Search for the cell housing the specified text and yield its (x, y) center coordinate. 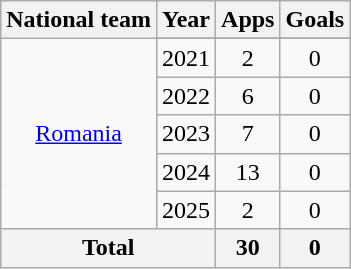
National team (79, 20)
2023 (186, 134)
2022 (186, 96)
Total (108, 248)
6 (248, 96)
Romania (79, 134)
2024 (186, 172)
Apps (248, 20)
2021 (186, 58)
2025 (186, 210)
13 (248, 172)
Goals (315, 20)
7 (248, 134)
30 (248, 248)
Year (186, 20)
